Pinpoint the cell where the given text exists, returning its (X, Y) midpoint coordinate. 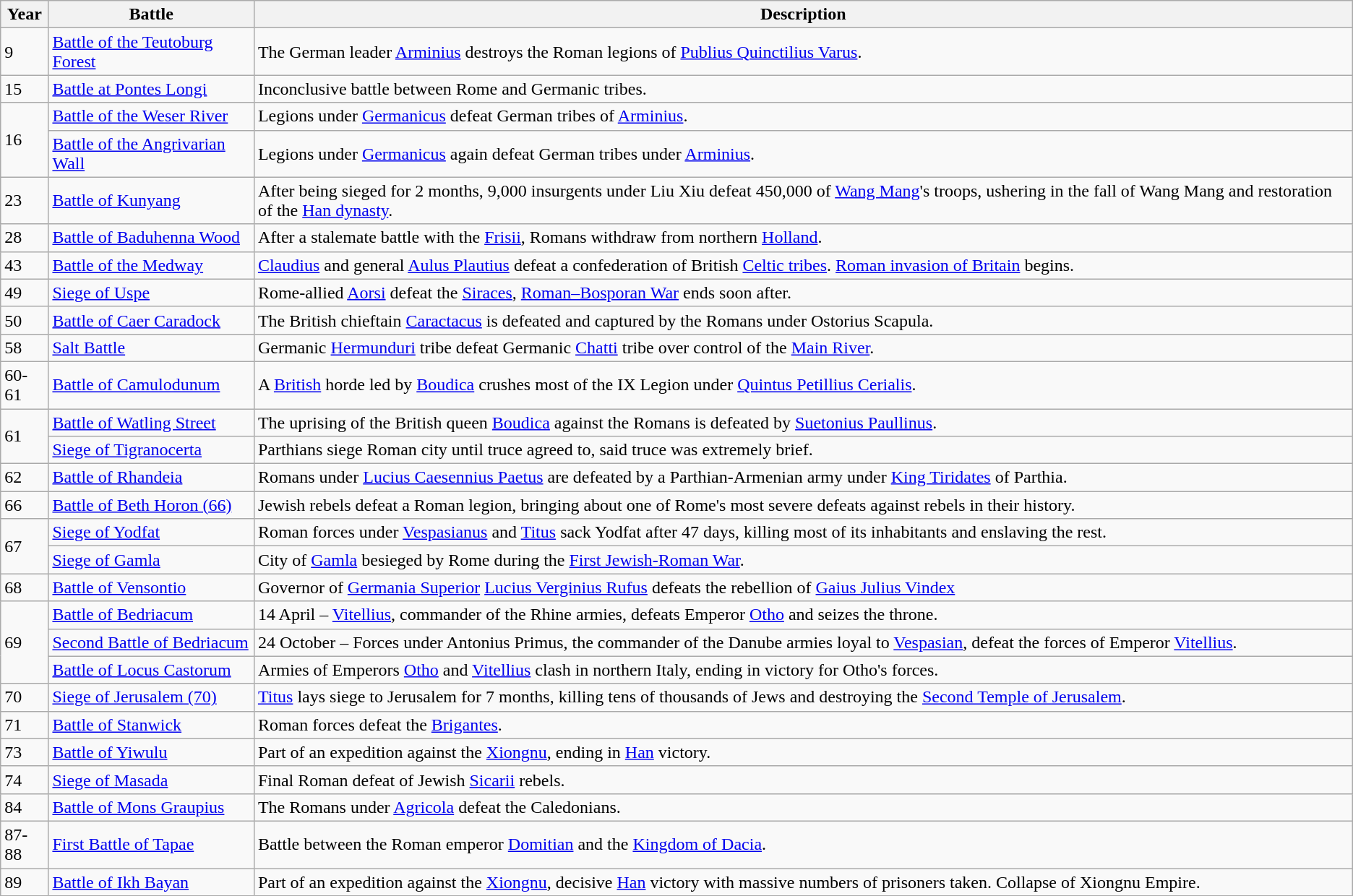
15 (25, 89)
84 (25, 807)
The German leader Arminius destroys the Roman legions of Publius Quinctilius Varus. (803, 52)
After a stalemate battle with the Frisii, Romans withdraw from northern Holland. (803, 238)
Battle of Beth Horon (66) (151, 505)
67 (25, 546)
68 (25, 587)
89 (25, 882)
Battle between the Roman emperor Domitian and the Kingdom of Dacia. (803, 844)
Battle of Caer Caradock (151, 320)
Battle of Baduhenna Wood (151, 238)
Battle at Pontes Longi (151, 89)
71 (25, 725)
Siege of Tigranocerta (151, 450)
Part of an expedition against the Xiongnu, decisive Han victory with massive numbers of prisoners taken. Collapse of Xiongnu Empire. (803, 882)
58 (25, 348)
Battle of the Weser River (151, 116)
Battle of Yiwulu (151, 752)
Siege of Masada (151, 780)
Battle of Bedriacum (151, 615)
Battle of the Teutoburg Forest (151, 52)
Battle (151, 14)
Battle of Camulodunum (151, 384)
Siege of Gamla (151, 560)
49 (25, 293)
Battle of Locus Castorum (151, 670)
87-88 (25, 844)
50 (25, 320)
16 (25, 140)
Siege of Yodfat (151, 533)
Rome-allied Aorsi defeat the Siraces, Roman–Bosporan War ends soon after. (803, 293)
The British chieftain Caractacus is defeated and captured by the Romans under Ostorius Scapula. (803, 320)
Part of an expedition against the Xiongnu, ending in Han victory. (803, 752)
Second Battle of Bedriacum (151, 642)
Roman forces under Vespasianus and Titus sack Yodfat after 47 days, killing most of its inhabitants and enslaving the rest. (803, 533)
Battle of Kunyang (151, 201)
Battle of Ikh Bayan (151, 882)
66 (25, 505)
The uprising of the British queen Boudica against the Romans is defeated by Suetonius Paullinus. (803, 423)
Jewish rebels defeat a Roman legion, bringing about one of Rome's most severe defeats against rebels in their history. (803, 505)
Claudius and general Aulus Plautius defeat a confederation of British Celtic tribes. Roman invasion of Britain begins. (803, 265)
First Battle of Tapae (151, 844)
Legions under Germanicus defeat German tribes of Arminius. (803, 116)
Battle of Vensontio (151, 587)
Battle of the Angrivarian Wall (151, 153)
28 (25, 238)
9 (25, 52)
Parthians siege Roman city until truce agreed to, said truce was extremely brief. (803, 450)
Final Roman defeat of Jewish Sicarii rebels. (803, 780)
Romans under Lucius Caesennius Paetus are defeated by a Parthian-Armenian army under King Tiridates of Parthia. (803, 478)
62 (25, 478)
Battle of Mons Graupius (151, 807)
Battle of the Medway (151, 265)
Germanic Hermunduri tribe defeat Germanic Chatti tribe over control of the Main River. (803, 348)
23 (25, 201)
Description (803, 14)
Salt Battle (151, 348)
Inconclusive battle between Rome and Germanic tribes. (803, 89)
69 (25, 642)
Siege of Uspe (151, 293)
Governor of Germania Superior Lucius Verginius Rufus defeats the rebellion of Gaius Julius Vindex (803, 587)
70 (25, 697)
The Romans under Agricola defeat the Caledonians. (803, 807)
Titus lays siege to Jerusalem for 7 months, killing tens of thousands of Jews and destroying the Second Temple of Jerusalem. (803, 697)
73 (25, 752)
Legions under Germanicus again defeat German tribes under Arminius. (803, 153)
City of Gamla besieged by Rome during the First Jewish-Roman War. (803, 560)
14 April – Vitellius, commander of the Rhine armies, defeats Emperor Otho and seizes the throne. (803, 615)
61 (25, 436)
Battle of Rhandeia (151, 478)
74 (25, 780)
Battle of Watling Street (151, 423)
Siege of Jerusalem (70) (151, 697)
Roman forces defeat the Brigantes. (803, 725)
43 (25, 265)
24 October – Forces under Antonius Primus, the commander of the Danube armies loyal to Vespasian, defeat the forces of Emperor Vitellius. (803, 642)
60-61 (25, 384)
Armies of Emperors Otho and Vitellius clash in northern Italy, ending in victory for Otho's forces. (803, 670)
Year (25, 14)
Battle of Stanwick (151, 725)
A British horde led by Boudica crushes most of the IX Legion under Quintus Petillius Cerialis. (803, 384)
